Capture the cell that displays the provided text and extract its [X, Y] central coordinate. 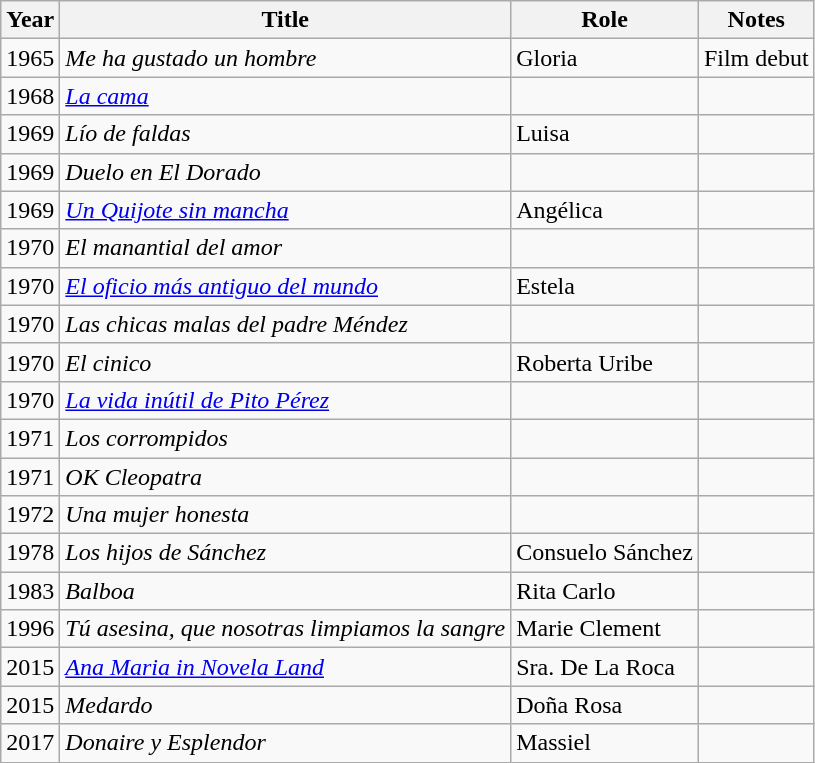
Los hijos de Sánchez [286, 553]
Sra. De La Roca [605, 667]
Title [286, 20]
Marie Clement [605, 629]
Massiel [605, 743]
Lío de faldas [286, 134]
Film debut [756, 58]
La cama [286, 96]
Roberta Uribe [605, 362]
Las chicas malas del padre Méndez [286, 324]
Gloria [605, 58]
El oficio más antiguo del mundo [286, 286]
Luisa [605, 134]
1965 [30, 58]
El cinico [286, 362]
Tú asesina, que nosotras limpiamos la sangre [286, 629]
Role [605, 20]
Duelo en El Dorado [286, 172]
La vida inútil de Pito Pérez [286, 400]
Estela [605, 286]
1983 [30, 591]
Ana Maria in Novela Land [286, 667]
Me ha gustado un hombre [286, 58]
Rita Carlo [605, 591]
Los corrompidos [286, 438]
Medardo [286, 705]
OK Cleopatra [286, 477]
Doña Rosa [605, 705]
Year [30, 20]
Donaire y Esplendor [286, 743]
Angélica [605, 210]
El manantial del amor [286, 248]
1968 [30, 96]
Consuelo Sánchez [605, 553]
Un Quijote sin mancha [286, 210]
1978 [30, 553]
2017 [30, 743]
Balboa [286, 591]
1996 [30, 629]
Una mujer honesta [286, 515]
Notes [756, 20]
1972 [30, 515]
